Return the [X, Y] coordinate for the center point of the cell that contains the specified text.  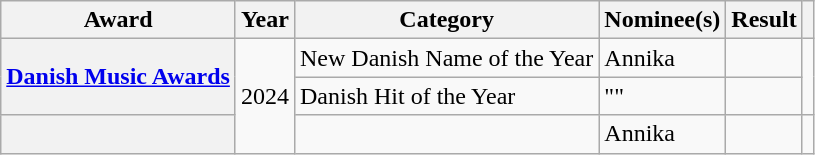
Danish Hit of the Year [446, 96]
Result [764, 20]
New Danish Name of the Year [446, 58]
Danish Music Awards [118, 77]
Year [264, 20]
Award [118, 20]
Nominee(s) [662, 20]
2024 [264, 96]
Category [446, 20]
"" [662, 96]
